Locate the cell with the specified text and output its (x, y) center coordinate. 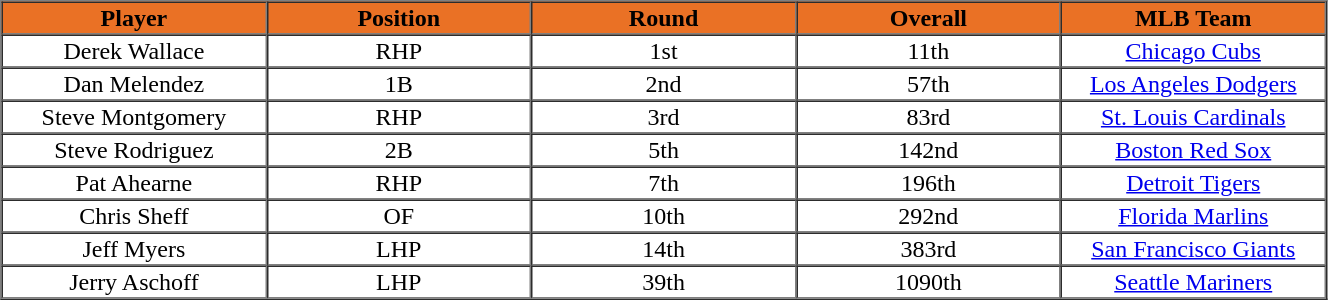
2B (398, 150)
MLB Team (1194, 18)
Steve Montgomery (134, 116)
OF (398, 216)
2nd (664, 84)
39th (664, 282)
San Francisco Giants (1194, 248)
Jerry Aschoff (134, 282)
Position (398, 18)
Boston Red Sox (1194, 150)
142nd (928, 150)
Florida Marlins (1194, 216)
1B (398, 84)
Dan Melendez (134, 84)
14th (664, 248)
Chris Sheff (134, 216)
Steve Rodriguez (134, 150)
Chicago Cubs (1194, 50)
1090th (928, 282)
Player (134, 18)
292nd (928, 216)
10th (664, 216)
St. Louis Cardinals (1194, 116)
5th (664, 150)
Seattle Mariners (1194, 282)
57th (928, 84)
83rd (928, 116)
Derek Wallace (134, 50)
1st (664, 50)
196th (928, 182)
3rd (664, 116)
Jeff Myers (134, 248)
Los Angeles Dodgers (1194, 84)
Detroit Tigers (1194, 182)
11th (928, 50)
7th (664, 182)
Pat Ahearne (134, 182)
383rd (928, 248)
Overall (928, 18)
Round (664, 18)
